Scan for the cell matching the given text and deliver its [X, Y] coordinate at center. 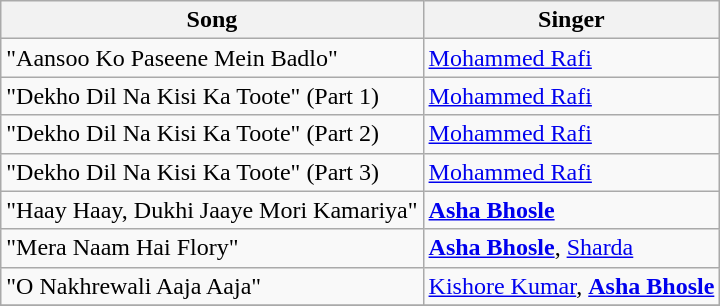
Song [212, 20]
"Dekho Dil Na Kisi Ka Toote" (Part 1) [212, 96]
"Haay Haay, Dukhi Jaaye Mori Kamariya" [212, 210]
"Mera Naam Hai Flory" [212, 248]
Asha Bhosle, Sharda [572, 248]
Singer [572, 20]
"Dekho Dil Na Kisi Ka Toote" (Part 2) [212, 134]
"Aansoo Ko Paseene Mein Badlo" [212, 58]
Asha Bhosle [572, 210]
"O Nakhrewali Aaja Aaja" [212, 286]
Kishore Kumar, Asha Bhosle [572, 286]
"Dekho Dil Na Kisi Ka Toote" (Part 3) [212, 172]
